Pinpoint the cell where the given text exists, returning its [x, y] midpoint coordinate. 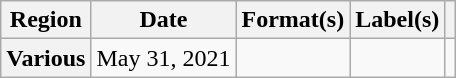
Format(s) [293, 20]
May 31, 2021 [164, 58]
Date [164, 20]
Label(s) [398, 20]
Various [46, 58]
Region [46, 20]
